Output the [X, Y] coordinate of the center of the cell containing the given text.  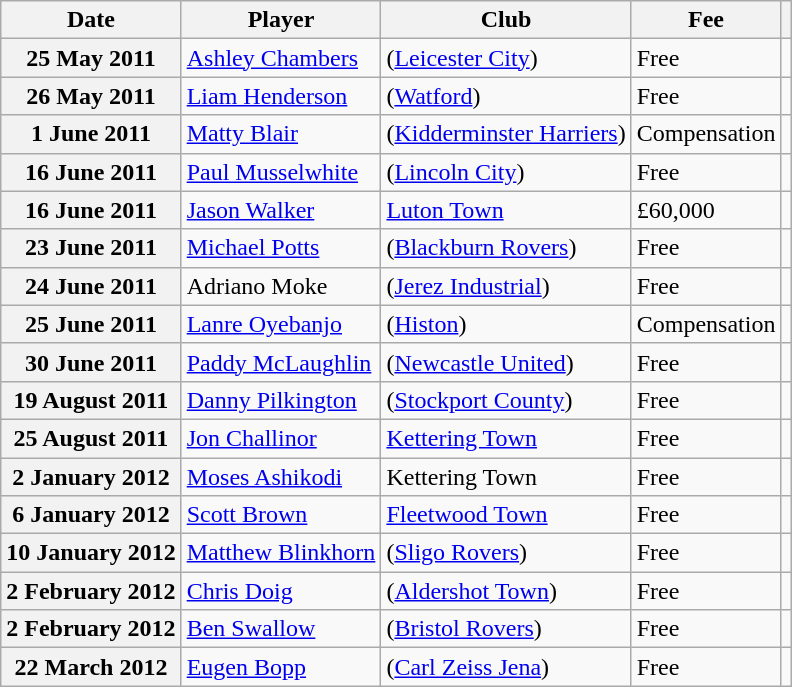
£60,000 [706, 210]
Jon Challinor [281, 438]
30 June 2011 [91, 362]
Player [281, 20]
Moses Ashikodi [281, 477]
6 January 2012 [91, 515]
(Watford) [506, 96]
Adriano Moke [281, 286]
Fee [706, 20]
10 January 2012 [91, 553]
(Newcastle United) [506, 362]
25 August 2011 [91, 438]
19 August 2011 [91, 400]
Michael Potts [281, 248]
Liam Henderson [281, 96]
Danny Pilkington [281, 400]
26 May 2011 [91, 96]
(Histon) [506, 324]
Scott Brown [281, 515]
(Kidderminster Harriers) [506, 134]
Date [91, 20]
23 June 2011 [91, 248]
Lanre Oyebanjo [281, 324]
(Stockport County) [506, 400]
25 May 2011 [91, 58]
(Lincoln City) [506, 172]
24 June 2011 [91, 286]
25 June 2011 [91, 324]
(Jerez Industrial) [506, 286]
1 June 2011 [91, 134]
Paddy McLaughlin [281, 362]
(Leicester City) [506, 58]
Ben Swallow [281, 629]
(Bristol Rovers) [506, 629]
(Carl Zeiss Jena) [506, 667]
Ashley Chambers [281, 58]
Chris Doig [281, 591]
(Blackburn Rovers) [506, 248]
Fleetwood Town [506, 515]
2 January 2012 [91, 477]
Matthew Blinkhorn [281, 553]
Eugen Bopp [281, 667]
(Aldershot Town) [506, 591]
Club [506, 20]
Luton Town [506, 210]
(Sligo Rovers) [506, 553]
Paul Musselwhite [281, 172]
Matty Blair [281, 134]
22 March 2012 [91, 667]
Jason Walker [281, 210]
